From the cell containing the given text, extract its center point as (X, Y) coordinate. 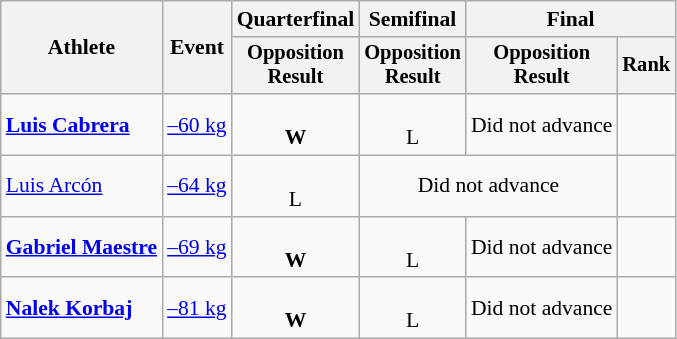
Quarterfinal (296, 19)
–60 kg (196, 124)
Rank (646, 66)
Luis Arcón (82, 186)
Nalek Korbaj (82, 308)
–69 kg (196, 248)
Final (570, 19)
Athlete (82, 48)
Luis Cabrera (82, 124)
Semifinal (412, 19)
–64 kg (196, 186)
Event (196, 48)
–81 kg (196, 308)
Gabriel Maestre (82, 248)
